Extract the (X, Y) coordinate from the center of the cell holding the provided text.  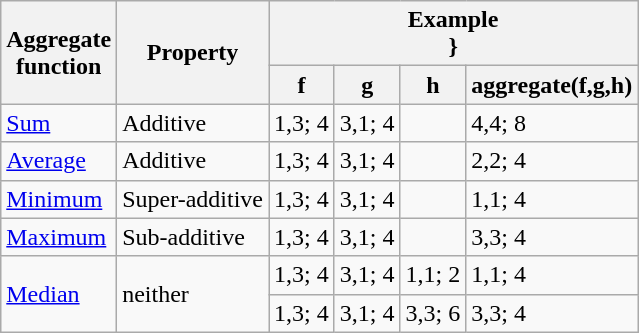
h (433, 85)
aggregate(f,g,h) (552, 85)
Average (59, 161)
2,2; 4 (552, 161)
1,1; 2 (433, 275)
Example} (454, 34)
g (367, 85)
Aggregatefunction (59, 52)
Sum (59, 123)
Minimum (59, 199)
Property (193, 52)
Sub-additive (193, 237)
neither (193, 294)
3,3; 6 (433, 313)
Super-additive (193, 199)
Maximum (59, 237)
f (302, 85)
4,4; 8 (552, 123)
Median (59, 294)
